Detect which cell encompasses the target text, then output its (X, Y) center coordinate. 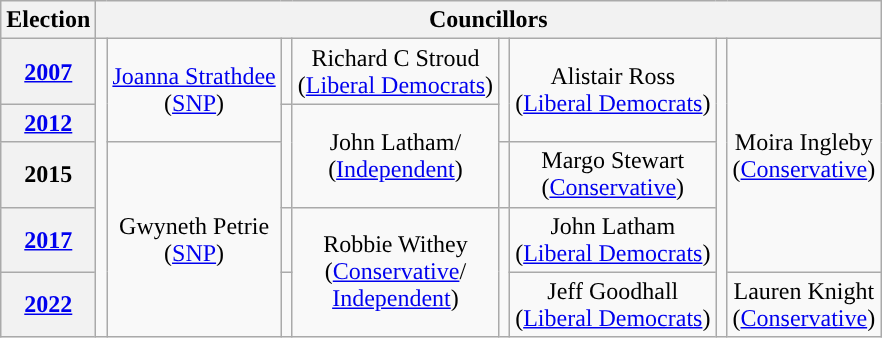
Gwyneth Petrie(SNP) (194, 240)
John Latham/(Independent) (395, 156)
2017 (48, 240)
John Latham(Liberal Democrats) (613, 240)
Robbie Withey(Conservative/Independent) (395, 272)
Election (48, 20)
Lauren Knight(Conservative) (804, 304)
Councillors (488, 20)
2015 (48, 174)
Alistair Ross(Liberal Democrats) (613, 90)
2012 (48, 123)
2007 (48, 72)
Jeff Goodhall(Liberal Democrats) (613, 304)
Richard C Stroud(Liberal Democrats) (395, 72)
Moira Ingleby(Conservative) (804, 156)
Joanna Strathdee(SNP) (194, 90)
2022 (48, 304)
Margo Stewart(Conservative) (613, 174)
